Locate the cell with the specified text and output its [x, y] center coordinate. 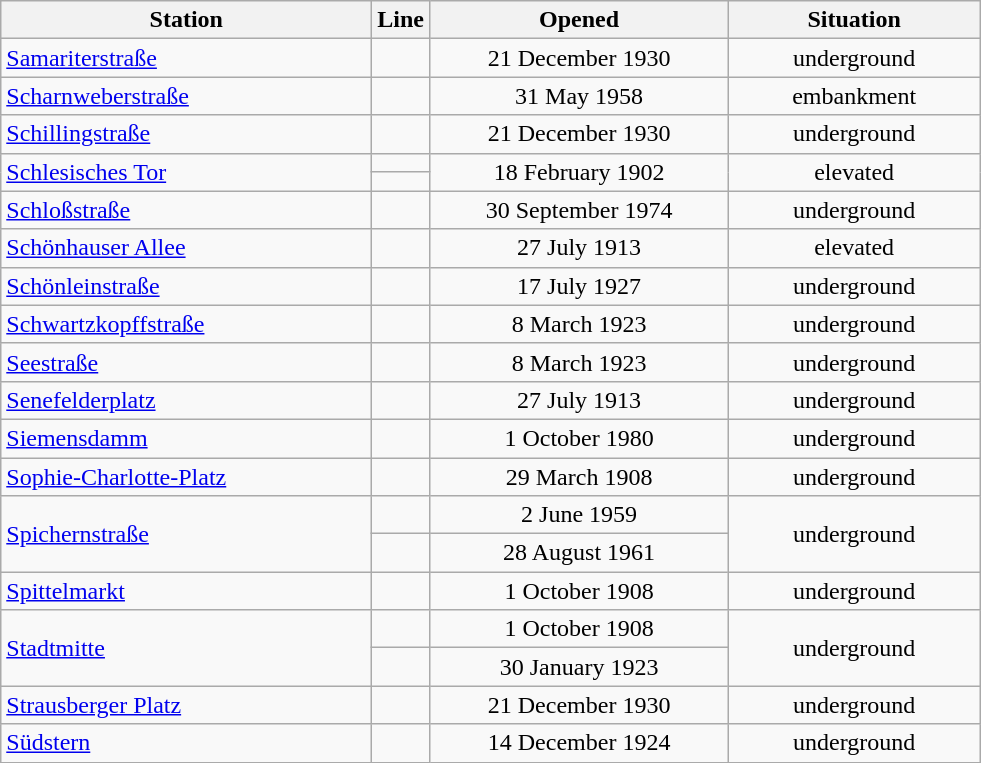
30 September 1974 [580, 210]
Sophie-Charlotte-Platz [186, 477]
29 March 1908 [580, 477]
30 January 1923 [580, 667]
Situation [854, 20]
Station [186, 20]
embankment [854, 96]
Samariterstraße [186, 58]
Line [401, 20]
Spichernstraße [186, 534]
2 June 1959 [580, 515]
Schönhauser Allee [186, 248]
1 October 1980 [580, 438]
Stadtmitte [186, 648]
Seestraße [186, 362]
Schillingstraße [186, 134]
28 August 1961 [580, 553]
31 May 1958 [580, 96]
14 December 1924 [580, 743]
17 July 1927 [580, 286]
Spittelmarkt [186, 591]
Strausberger Platz [186, 705]
Schönleinstraße [186, 286]
18 February 1902 [580, 172]
Opened [580, 20]
Scharnweberstraße [186, 96]
Südstern [186, 743]
Senefelderplatz [186, 400]
Schlesisches Tor [186, 172]
Schloßstraße [186, 210]
Schwartzkopffstraße [186, 324]
Siemensdamm [186, 438]
